Determine the [X, Y] coordinate at the center of the cell enclosing the given text.  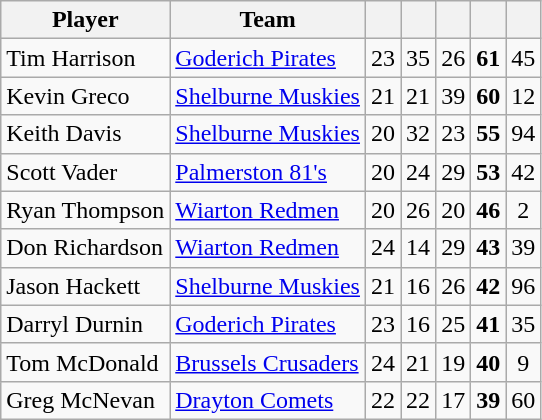
45 [524, 58]
Keith Davis [86, 134]
Drayton Comets [268, 400]
Kevin Greco [86, 96]
19 [454, 362]
2 [524, 210]
43 [488, 248]
32 [418, 134]
Player [86, 20]
14 [418, 248]
46 [488, 210]
25 [454, 324]
Ryan Thompson [86, 210]
40 [488, 362]
41 [488, 324]
9 [524, 362]
Greg McNevan [86, 400]
55 [488, 134]
53 [488, 172]
Palmerston 81's [268, 172]
Tim Harrison [86, 58]
17 [454, 400]
96 [524, 286]
Tom McDonald [86, 362]
12 [524, 96]
Scott Vader [86, 172]
Jason Hackett [86, 286]
Brussels Crusaders [268, 362]
94 [524, 134]
Team [268, 20]
61 [488, 58]
Don Richardson [86, 248]
Darryl Durnin [86, 324]
